Locate the cell with the specified text and output its [X, Y] center coordinate. 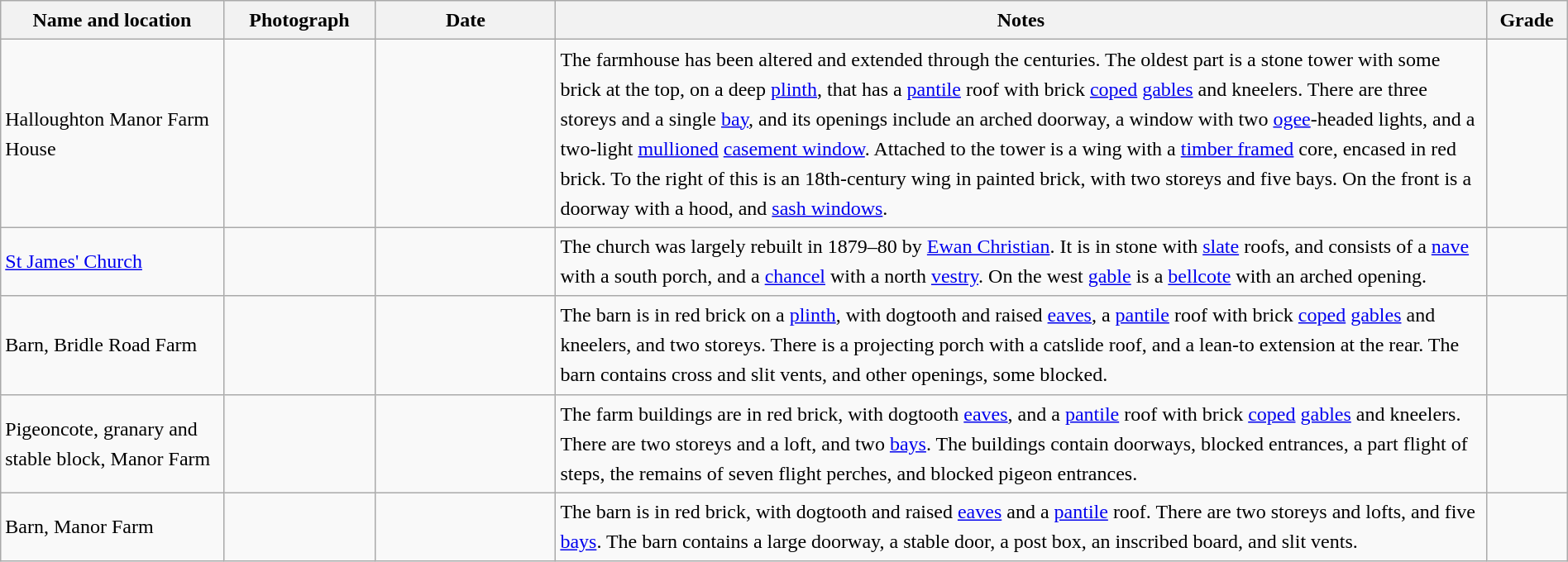
Notes [1021, 20]
Date [466, 20]
St James' Church [112, 261]
Barn, Manor Farm [112, 527]
Photograph [299, 20]
Pigeoncote, granary and stable block, Manor Farm [112, 443]
Halloughton Manor Farm House [112, 134]
Grade [1527, 20]
Barn, Bridle Road Farm [112, 345]
Name and location [112, 20]
